Identify which cell holds the provided text, then report its (x, y) central coordinate. 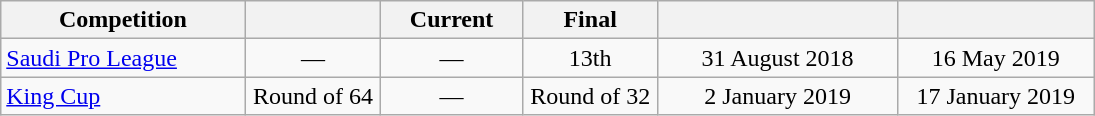
Round of 64 (313, 96)
16 May 2019 (996, 58)
Round of 32 (590, 96)
King Cup (123, 96)
13th (590, 58)
Competition (123, 20)
Saudi Pro League (123, 58)
31 August 2018 (778, 58)
2 January 2019 (778, 96)
Final (590, 20)
Current (452, 20)
17 January 2019 (996, 96)
